Output the [X, Y] coordinate of the center of the cell containing the given text.  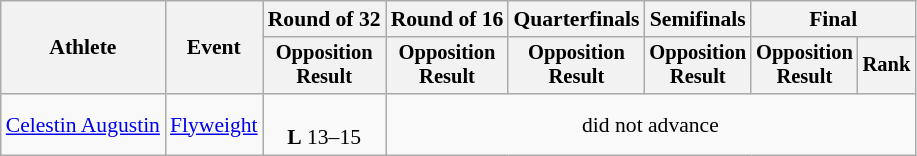
Flyweight [214, 124]
Final [833, 19]
Quarterfinals [576, 19]
L 13–15 [324, 124]
Semifinals [698, 19]
Event [214, 48]
Round of 32 [324, 19]
did not advance [651, 124]
Athlete [83, 48]
Celestin Augustin [83, 124]
Round of 16 [448, 19]
Rank [887, 66]
